Return (x, y) of the center of cell containing provided text 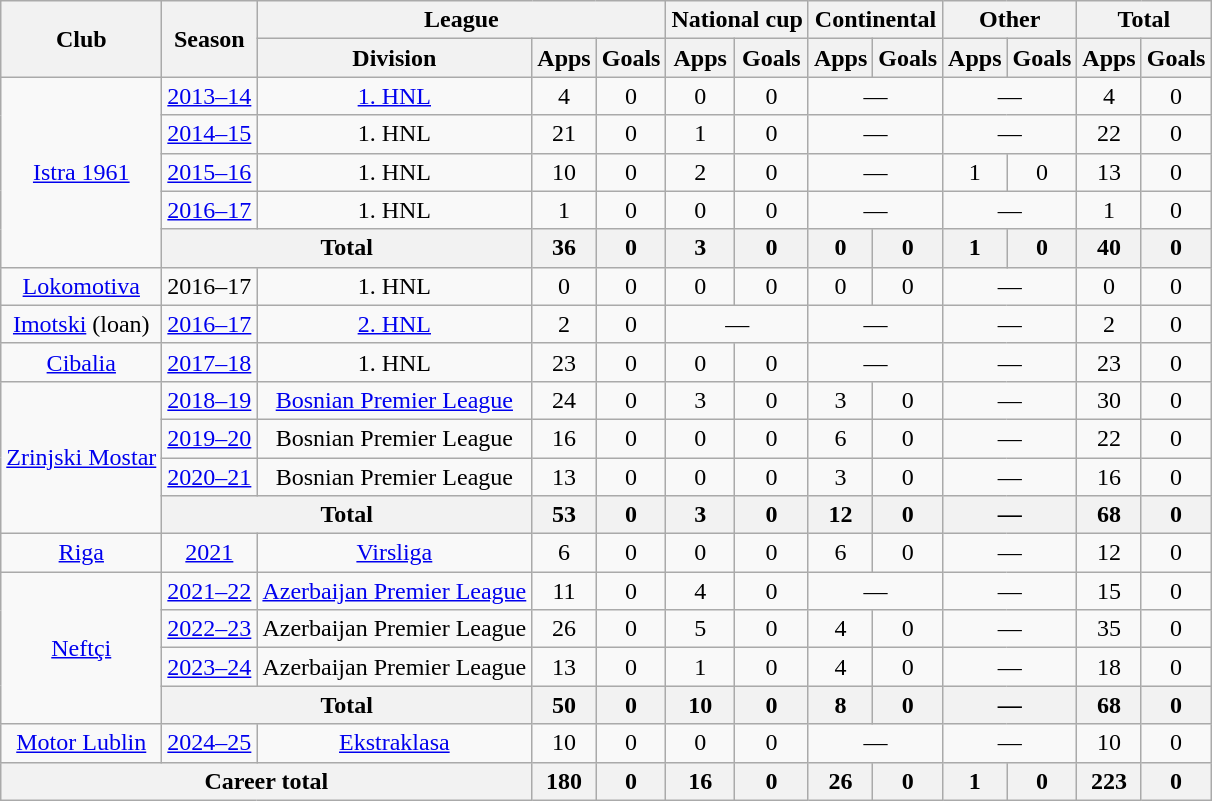
2017–18 (210, 362)
11 (564, 591)
15 (1109, 591)
Career total (266, 781)
Division (394, 58)
2021–22 (210, 591)
8 (840, 705)
Riga (82, 553)
Ekstraklasa (394, 743)
National cup (737, 20)
35 (1109, 629)
Zrinjski Mostar (82, 457)
2021 (210, 553)
24 (564, 400)
2015–16 (210, 172)
30 (1109, 400)
Motor Lublin (82, 743)
2019–20 (210, 438)
18 (1109, 667)
36 (564, 248)
Imotski (loan) (82, 324)
Virsliga (394, 553)
2. HNL (394, 324)
Other (1010, 20)
Cibalia (82, 362)
50 (564, 705)
2024–25 (210, 743)
Club (82, 39)
5 (700, 629)
Lokomotiva (82, 286)
2020–21 (210, 477)
League (462, 20)
Continental (875, 20)
Istra 1961 (82, 172)
2022–23 (210, 629)
53 (564, 515)
Season (210, 39)
223 (1109, 781)
2023–24 (210, 667)
Neftçi (82, 648)
2014–15 (210, 134)
180 (564, 781)
40 (1109, 248)
2013–14 (210, 96)
21 (564, 134)
2018–19 (210, 400)
